Return the [X, Y] coordinate for the center point of the cell that contains the specified text.  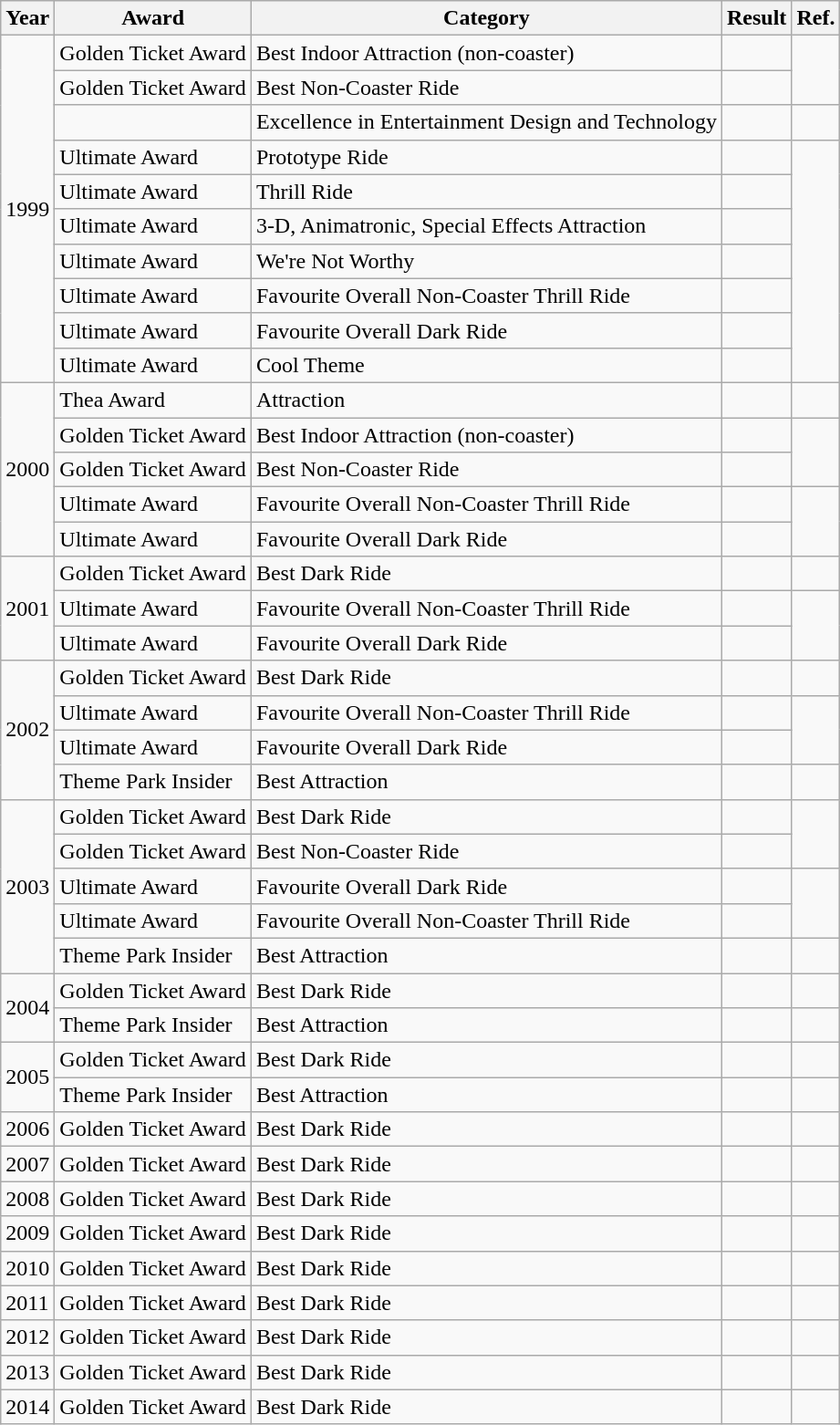
Ref. [815, 18]
2004 [27, 1007]
2014 [27, 1407]
2000 [27, 469]
2008 [27, 1199]
2001 [27, 608]
Award [153, 18]
2011 [27, 1303]
2010 [27, 1268]
Attraction [486, 400]
3-D, Animatronic, Special Effects Attraction [486, 226]
Thea Award [153, 400]
2002 [27, 730]
2013 [27, 1372]
2006 [27, 1129]
Excellence in Entertainment Design and Technology [486, 122]
2009 [27, 1233]
Cool Theme [486, 365]
1999 [27, 210]
Prototype Ride [486, 157]
We're Not Worthy [486, 261]
Thrill Ride [486, 192]
2003 [27, 886]
Year [27, 18]
Result [756, 18]
2012 [27, 1337]
2005 [27, 1077]
Category [486, 18]
2007 [27, 1164]
